Output the [X, Y] coordinate of the center of the cell containing the given text.  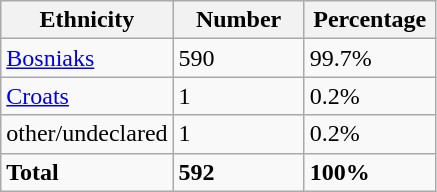
Percentage [370, 20]
Bosniaks [87, 58]
Croats [87, 96]
Total [87, 172]
Ethnicity [87, 20]
592 [238, 172]
other/undeclared [87, 134]
590 [238, 58]
99.7% [370, 58]
100% [370, 172]
Number [238, 20]
